From the cell containing the given text, extract its center point as (X, Y) coordinate. 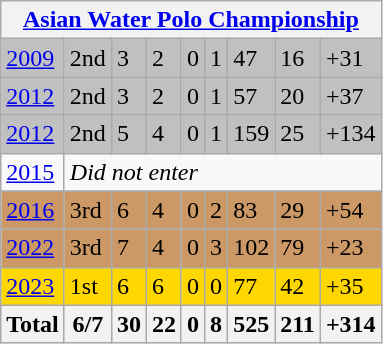
525 (252, 324)
159 (252, 134)
29 (298, 210)
Total (33, 324)
30 (128, 324)
22 (164, 324)
+54 (350, 210)
211 (298, 324)
102 (252, 248)
+23 (350, 248)
+31 (350, 58)
5 (128, 134)
83 (252, 210)
79 (298, 248)
2015 (33, 172)
2023 (33, 286)
8 (216, 324)
+35 (350, 286)
2016 (33, 210)
+314 (350, 324)
6/7 (88, 324)
+37 (350, 96)
+134 (350, 134)
57 (252, 96)
Did not enter (222, 172)
2022 (33, 248)
1st (88, 286)
77 (252, 286)
47 (252, 58)
2009 (33, 58)
25 (298, 134)
20 (298, 96)
42 (298, 286)
7 (128, 248)
16 (298, 58)
Asian Water Polo Championship (191, 20)
